Detect which cell encompasses the target text, then output its [X, Y] center coordinate. 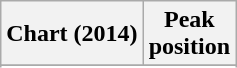
Peakposition [189, 34]
Chart (2014) [72, 34]
